Identify which cell holds the provided text, then report its [X, Y] central coordinate. 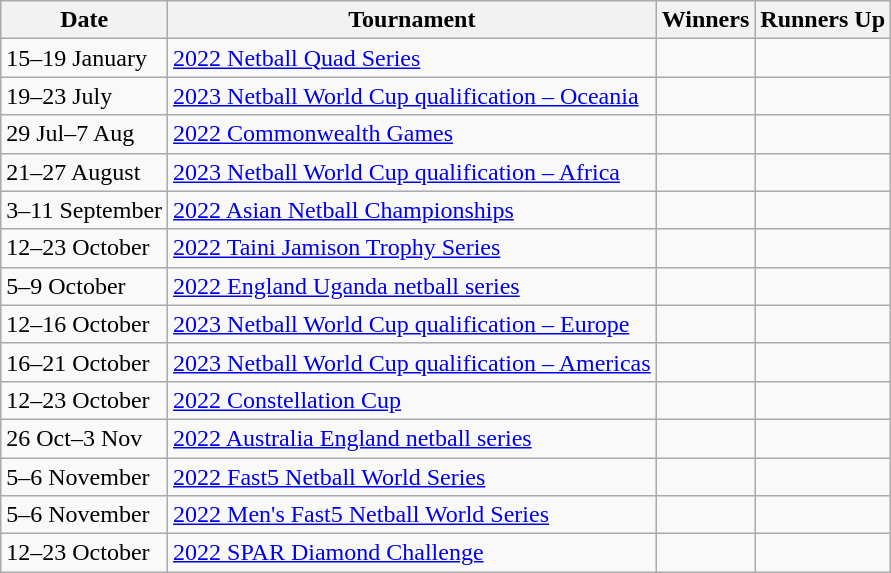
5–9 October [84, 286]
3–11 September [84, 210]
2022 SPAR Diamond Challenge [412, 553]
16–21 October [84, 362]
Runners Up [823, 20]
2022 Constellation Cup [412, 400]
2022 Commonwealth Games [412, 134]
Date [84, 20]
2022 Men's Fast5 Netball World Series [412, 515]
26 Oct–3 Nov [84, 438]
Tournament [412, 20]
19–23 July [84, 96]
12–16 October [84, 324]
21–27 August [84, 172]
2022 Australia England netball series [412, 438]
2023 Netball World Cup qualification – Europe [412, 324]
2022 Netball Quad Series [412, 58]
2023 Netball World Cup qualification – Africa [412, 172]
15–19 January [84, 58]
2022 Fast5 Netball World Series [412, 477]
2023 Netball World Cup qualification – Americas [412, 362]
Winners [706, 20]
2022 Asian Netball Championships [412, 210]
29 Jul–7 Aug [84, 134]
2022 Taini Jamison Trophy Series [412, 248]
2022 England Uganda netball series [412, 286]
2023 Netball World Cup qualification – Oceania [412, 96]
